Return (x, y) of the center of cell containing provided text 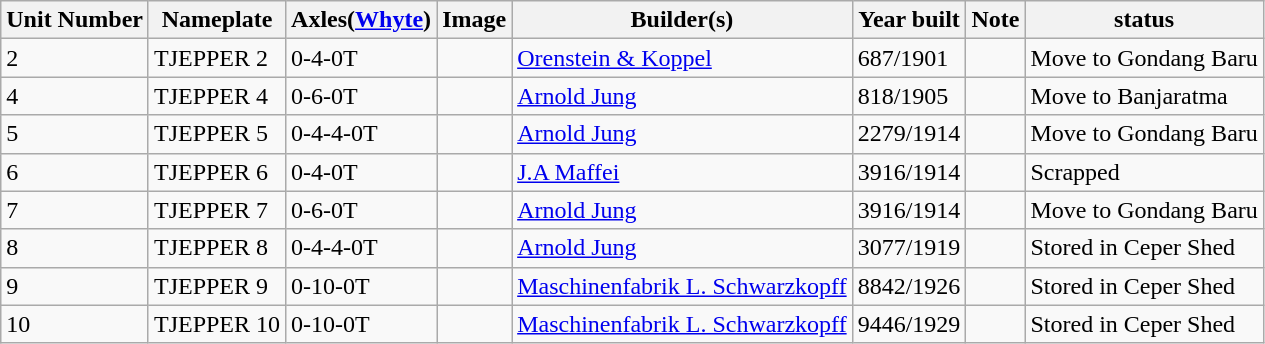
Scrapped (1144, 172)
Note (996, 20)
2279/1914 (909, 134)
7 (75, 210)
2 (75, 58)
818/1905 (909, 96)
4 (75, 96)
8 (75, 248)
TJEPPER 4 (216, 96)
Image (474, 20)
9 (75, 286)
TJEPPER 10 (216, 324)
Builder(s) (682, 20)
8842/1926 (909, 286)
Axles(Whyte) (362, 20)
J.A Maffei (682, 172)
687/1901 (909, 58)
Move to Banjaratma (1144, 96)
TJEPPER 5 (216, 134)
3077/1919 (909, 248)
TJEPPER 6 (216, 172)
5 (75, 134)
6 (75, 172)
Orenstein & Koppel (682, 58)
TJEPPER 8 (216, 248)
TJEPPER 9 (216, 286)
TJEPPER 7 (216, 210)
10 (75, 324)
status (1144, 20)
TJEPPER 2 (216, 58)
Unit Number (75, 20)
9446/1929 (909, 324)
Nameplate (216, 20)
Year built (909, 20)
